Pinpoint the cell where the given text exists, returning its [x, y] midpoint coordinate. 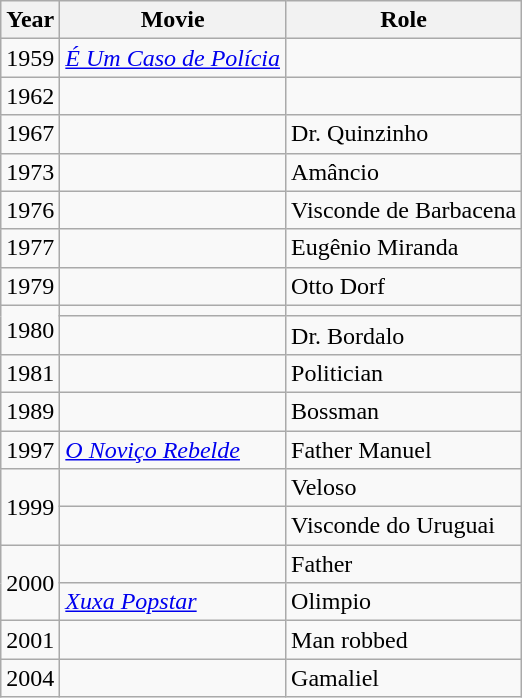
Veloso [404, 488]
1959 [30, 58]
2000 [30, 583]
1981 [30, 373]
1967 [30, 134]
Role [404, 20]
Year [30, 20]
Man robbed [404, 640]
Visconde do Uruguai [404, 526]
1980 [30, 330]
1973 [30, 172]
1979 [30, 286]
Amâncio [404, 172]
1989 [30, 411]
Politician [404, 373]
Dr. Quinzinho [404, 134]
Movie [173, 20]
É Um Caso de Polícia [173, 58]
1997 [30, 449]
1962 [30, 96]
Otto Dorf [404, 286]
Father Manuel [404, 449]
Visconde de Barbacena [404, 210]
2004 [30, 678]
Father [404, 564]
1999 [30, 507]
2001 [30, 640]
O Noviço Rebelde [173, 449]
Dr. Bordalo [404, 335]
Eugênio Miranda [404, 248]
1976 [30, 210]
Bossman [404, 411]
Olimpio [404, 602]
Gamaliel [404, 678]
1977 [30, 248]
Xuxa Popstar [173, 602]
